Identify which cell holds the provided text, then report its [X, Y] central coordinate. 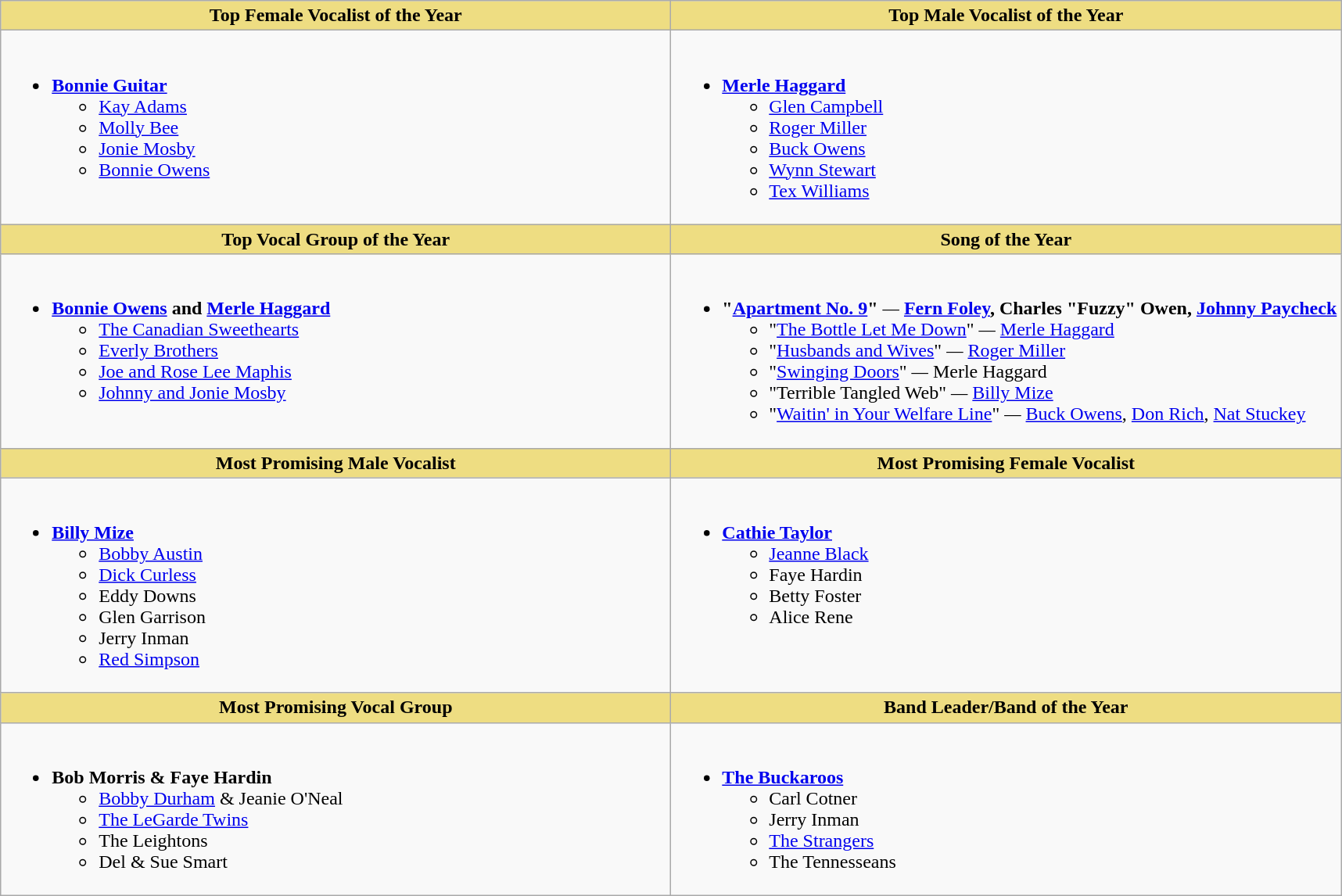
Bonnie Owens and Merle HaggardThe Canadian SweetheartsEverly BrothersJoe and Rose Lee MaphisJohnny and Jonie Mosby [336, 351]
Bob Morris & Faye HardinBobby Durham & Jeanie O'NealThe LeGarde TwinsThe LeightonsDel & Sue Smart [336, 808]
Most Promising Male Vocalist [336, 463]
Merle HaggardGlen CampbellRoger MillerBuck OwensWynn StewartTex Williams [1006, 127]
Most Promising Vocal Group [336, 708]
Song of the Year [1006, 239]
Band Leader/Band of the Year [1006, 708]
Top Male Vocalist of the Year [1006, 16]
Billy MizeBobby AustinDick CurlessEddy DownsGlen GarrisonJerry InmanRed Simpson [336, 585]
Top Female Vocalist of the Year [336, 16]
Cathie TaylorJeanne BlackFaye HardinBetty FosterAlice Rene [1006, 585]
The BuckaroosCarl CotnerJerry InmanThe StrangersThe Tennesseans [1006, 808]
Most Promising Female Vocalist [1006, 463]
Bonnie GuitarKay AdamsMolly BeeJonie MosbyBonnie Owens [336, 127]
Top Vocal Group of the Year [336, 239]
